Extract the [x, y] coordinate from the center of the cell holding the provided text.  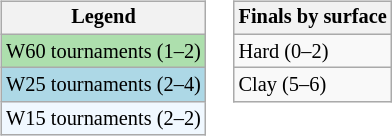
Clay (5–6) [313, 85]
W60 tournaments (1–2) [103, 51]
W15 tournaments (2–2) [103, 119]
Hard (0–2) [313, 51]
Legend [103, 18]
Finals by surface [313, 18]
W25 tournaments (2–4) [103, 85]
